Determine the (X, Y) coordinate at the center of the cell enclosing the given text.  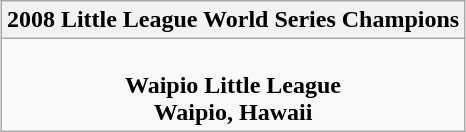
Waipio Little LeagueWaipio, Hawaii (232, 85)
2008 Little League World Series Champions (232, 20)
